From the cell containing the given text, extract its center point as (X, Y) coordinate. 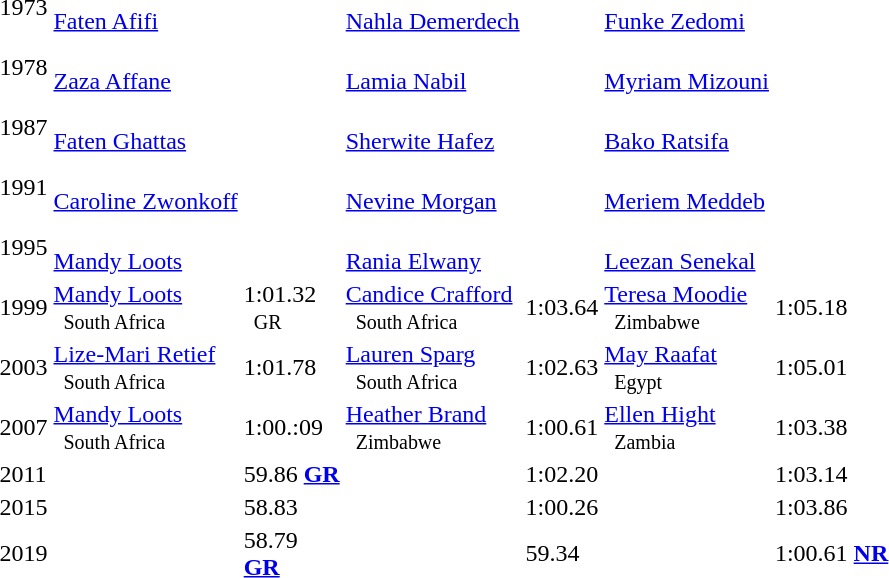
1:03.86 (831, 507)
58.83 (292, 507)
Sherwite Hafez (432, 128)
Leezan Senekal (687, 248)
Myriam Mizouni (687, 68)
Bako Ratsifa (687, 128)
Nevine Morgan (432, 188)
Heather Brand Zimbabwe (432, 428)
1:03.64 (562, 308)
Lize-Mari Retief South Africa (146, 368)
1:00.:09 (292, 428)
1:00.26 (562, 507)
1:02.63 (562, 368)
1:01.78 (292, 368)
Ellen Hight Zambia (687, 428)
Teresa Moodie Zimbabwe (687, 308)
1:05.01 (831, 368)
Caroline Zwonkoff (146, 188)
Mandy Loots (146, 248)
1:03.14 (831, 474)
1:01.32 GR (292, 308)
1:03.38 (831, 428)
Rania Elwany (432, 248)
Faten Ghattas (146, 128)
1:00.61 (562, 428)
Meriem Meddeb (687, 188)
59.86 GR (292, 474)
1:02.20 (562, 474)
1:05.18 (831, 308)
Candice Crafford South Africa (432, 308)
May Raafat Egypt (687, 368)
Zaza Affane (146, 68)
Lamia Nabil (432, 68)
Lauren Sparg South Africa (432, 368)
